Capture the cell that displays the provided text and extract its (X, Y) central coordinate. 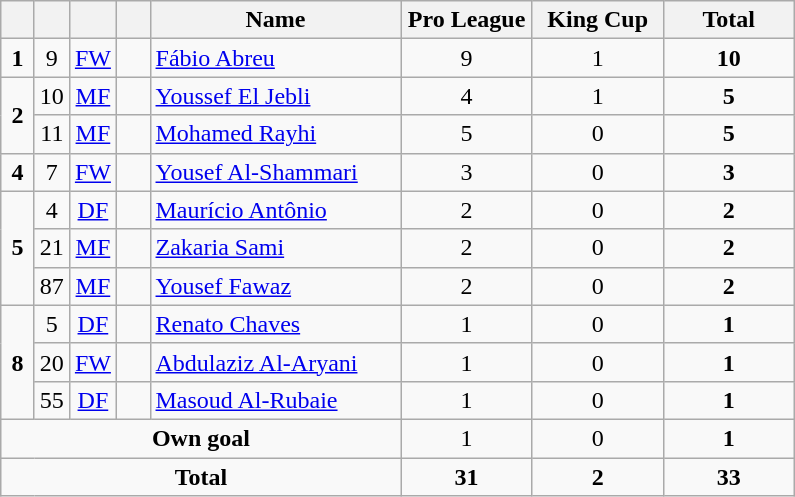
Pro League (466, 20)
Masoud Al-Rubaie (276, 400)
King Cup (598, 20)
Youssef El Jebli (276, 96)
Own goal (201, 438)
21 (52, 248)
Yousef Al-Shammari (276, 172)
31 (466, 477)
Abdulaziz Al-Aryani (276, 362)
33 (728, 477)
11 (52, 134)
87 (52, 286)
Mohamed Rayhi (276, 134)
Maurício Antônio (276, 210)
8 (18, 362)
55 (52, 400)
Zakaria Sami (276, 248)
Yousef Fawaz (276, 286)
Fábio Abreu (276, 58)
Renato Chaves (276, 324)
7 (52, 172)
Name (276, 20)
20 (52, 362)
